Determine the [X, Y] coordinate at the center of the cell enclosing the given text.  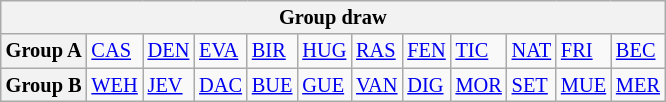
HUG [324, 51]
JEV [169, 85]
Group draw [333, 17]
Group A [44, 51]
BUE [272, 85]
EVA [220, 51]
SET [532, 85]
RAS [376, 51]
TIC [479, 51]
FRI [584, 51]
GUE [324, 85]
DIG [426, 85]
MUE [584, 85]
VAN [376, 85]
DAC [220, 85]
NAT [532, 51]
Group B [44, 85]
WEH [115, 85]
DEN [169, 51]
CAS [115, 51]
MER [638, 85]
MOR [479, 85]
FEN [426, 51]
BIR [272, 51]
BEC [638, 51]
